Return [x, y] of the center of cell containing provided text 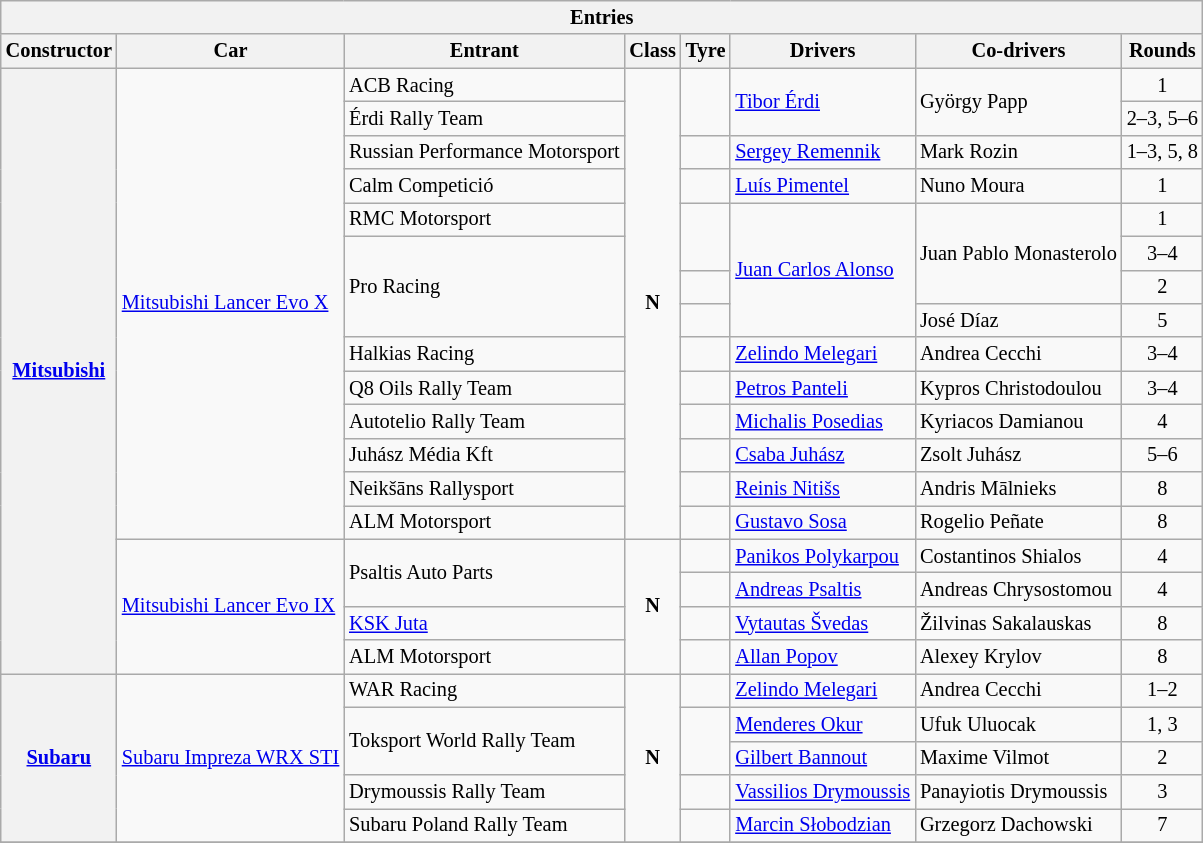
Zsolt Juhász [1018, 455]
Subaru Impreza WRX STI [230, 757]
Andris Mālnieks [1018, 489]
Csaba Juhász [822, 455]
Vassilios Drymoussis [822, 791]
Russian Performance Motorsport [484, 152]
Michalis Posedias [822, 421]
Ufuk Uluocak [1018, 724]
Juhász Média Kft [484, 455]
Sergey Remennik [822, 152]
Pro Racing [484, 286]
Constructor [59, 51]
Class [653, 51]
Kyriacos Damianou [1018, 421]
Andreas Chrysostomou [1018, 589]
Érdi Rally Team [484, 118]
Panayiotis Drymoussis [1018, 791]
Tibor Érdi [822, 102]
Kypros Christodoulou [1018, 388]
5 [1162, 320]
Juan Carlos Alonso [822, 270]
Halkias Racing [484, 354]
Maxime Vilmot [1018, 758]
Andreas Psaltis [822, 589]
Grzegorz Dachowski [1018, 825]
Autotelio Rally Team [484, 421]
György Papp [1018, 102]
Alexey Krylov [1018, 657]
José Díaz [1018, 320]
Luís Pimentel [822, 186]
Panikos Polykarpou [822, 556]
3 [1162, 791]
Allan Popov [822, 657]
1–3, 5, 8 [1162, 152]
Subaru [59, 757]
KSK Juta [484, 623]
5–6 [1162, 455]
Drymoussis Rally Team [484, 791]
Vytautas Švedas [822, 623]
Toksport World Rally Team [484, 740]
Psaltis Auto Parts [484, 572]
Entrant [484, 51]
1–2 [1162, 690]
Mitsubishi Lancer Evo IX [230, 606]
Entries [602, 17]
Mark Rozin [1018, 152]
2–3, 5–6 [1162, 118]
Costantinos Shialos [1018, 556]
Drivers [822, 51]
Mitsubishi Lancer Evo X [230, 304]
Petros Panteli [822, 388]
Gilbert Bannout [822, 758]
Co-drivers [1018, 51]
Subaru Poland Rally Team [484, 825]
Rogelio Peñate [1018, 522]
ACB Racing [484, 85]
Calm Competició [484, 186]
1, 3 [1162, 724]
7 [1162, 825]
RMC Motorsport [484, 219]
Mitsubishi [59, 371]
Reinis Nitišs [822, 489]
WAR Racing [484, 690]
Q8 Oils Rally Team [484, 388]
Neikšāns Rallysport [484, 489]
Žilvinas Sakalauskas [1018, 623]
Nuno Moura [1018, 186]
Rounds [1162, 51]
Marcin Słobodzian [822, 825]
Car [230, 51]
Tyre [706, 51]
Juan Pablo Monasterolo [1018, 252]
Menderes Okur [822, 724]
Gustavo Sosa [822, 522]
